For the text-containing cell, return its midpoint in [X, Y] coordinate format. 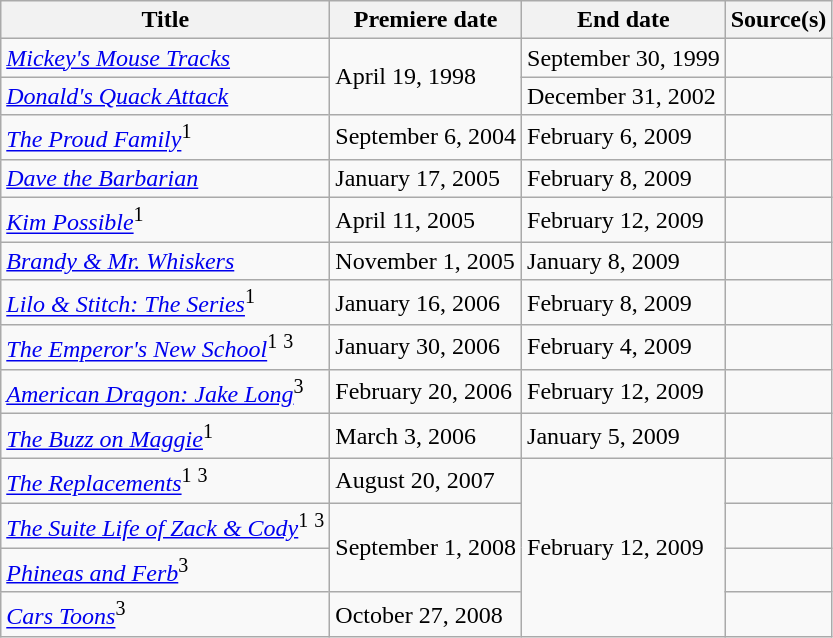
Brandy & Mr. Whiskers [166, 261]
February 4, 2009 [624, 348]
The Replacements1 3 [166, 480]
End date [624, 20]
August 20, 2007 [426, 480]
Cars Toons3 [166, 614]
Title [166, 20]
September 1, 2008 [426, 548]
Dave the Barbarian [166, 178]
April 11, 2005 [426, 220]
September 30, 1999 [624, 58]
Mickey's Mouse Tracks [166, 58]
February 20, 2006 [426, 392]
March 3, 2006 [426, 436]
The Proud Family1 [166, 138]
January 16, 2006 [426, 302]
American Dragon: Jake Long3 [166, 392]
The Buzz on Maggie1 [166, 436]
The Emperor's New School1 3 [166, 348]
Donald's Quack Attack [166, 96]
November 1, 2005 [426, 261]
October 27, 2008 [426, 614]
April 19, 1998 [426, 77]
January 8, 2009 [624, 261]
December 31, 2002 [624, 96]
Source(s) [778, 20]
Lilo & Stitch: The Series1 [166, 302]
January 17, 2005 [426, 178]
Kim Possible1 [166, 220]
The Suite Life of Zack & Cody1 3 [166, 526]
February 6, 2009 [624, 138]
January 30, 2006 [426, 348]
Phineas and Ferb3 [166, 570]
September 6, 2004 [426, 138]
January 5, 2009 [624, 436]
Premiere date [426, 20]
